Pinpoint the cell where the given text exists, returning its (x, y) midpoint coordinate. 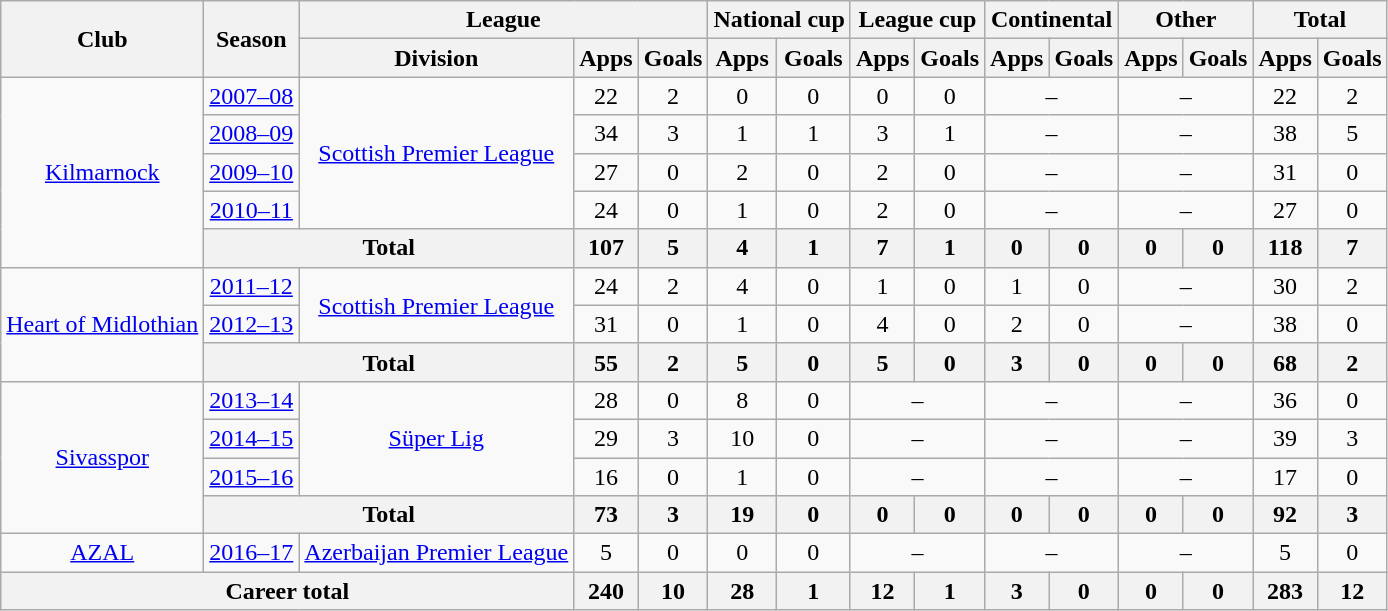
Division (436, 58)
Season (252, 39)
107 (606, 248)
Other (1186, 20)
2013–14 (252, 400)
240 (606, 591)
Career total (288, 591)
36 (1285, 400)
National cup (779, 20)
Azerbaijan Premier League (436, 553)
2014–15 (252, 438)
2015–16 (252, 477)
Sivasspor (102, 457)
92 (1285, 515)
73 (606, 515)
League cup (917, 20)
Club (102, 39)
Süper Lig (436, 438)
Kilmarnock (102, 172)
16 (606, 477)
55 (606, 362)
17 (1285, 477)
2009–10 (252, 172)
2007–08 (252, 96)
2016–17 (252, 553)
AZAL (102, 553)
30 (1285, 286)
2008–09 (252, 134)
Heart of Midlothian (102, 324)
2012–13 (252, 324)
118 (1285, 248)
39 (1285, 438)
34 (606, 134)
2011–12 (252, 286)
2010–11 (252, 210)
19 (742, 515)
283 (1285, 591)
League (504, 20)
29 (606, 438)
8 (742, 400)
68 (1285, 362)
Continental (1052, 20)
